Extract the (x, y) coordinate from the center of the cell holding the provided text.  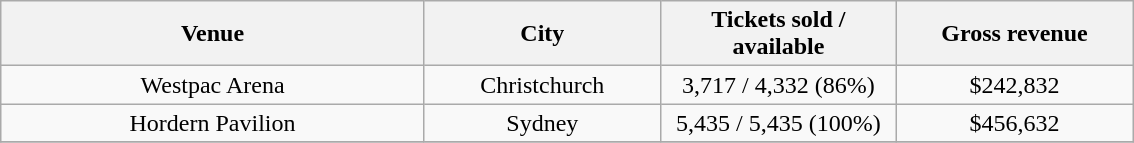
Westpac Arena (213, 85)
City (542, 34)
Tickets sold / available (778, 34)
Venue (213, 34)
3,717 / 4,332 (86%) (778, 85)
$456,632 (1014, 123)
Gross revenue (1014, 34)
$242,832 (1014, 85)
Sydney (542, 123)
Christchurch (542, 85)
5,435 / 5,435 (100%) (778, 123)
Hordern Pavilion (213, 123)
